Extract the [X, Y] coordinate from the center of the cell holding the provided text.  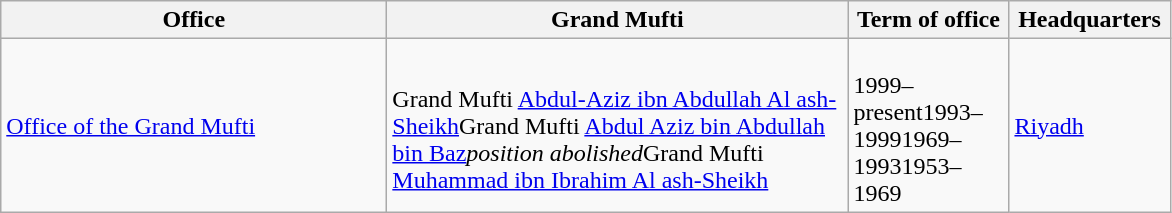
Office of the Grand Mufti [194, 126]
Riyadh [1090, 126]
Term of office [928, 20]
1999–present1993–19991969–19931953–1969 [928, 126]
Office [194, 20]
Grand Mufti [618, 20]
Headquarters [1090, 20]
